Determine the (x, y) coordinate at the center of the cell enclosing the given text.  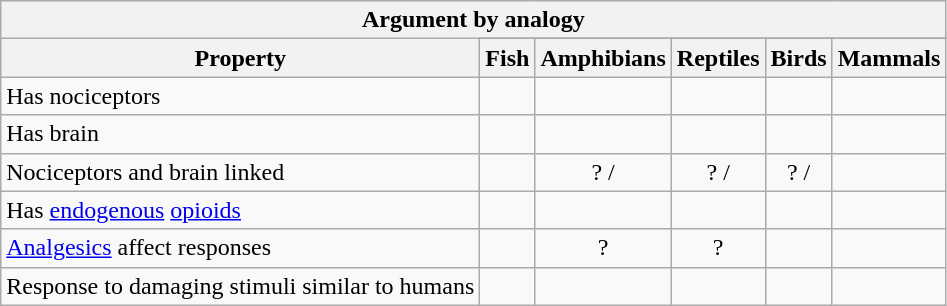
Birds (798, 58)
Property (240, 58)
Fish (508, 58)
Response to damaging stimuli similar to humans (240, 286)
Has endogenous opioids (240, 210)
Mammals (889, 58)
Nociceptors and brain linked (240, 172)
Amphibians (603, 58)
Analgesics affect responses (240, 248)
Has brain (240, 134)
Has nociceptors (240, 96)
Argument by analogy (474, 20)
Reptiles (718, 58)
